Find where the given text appears and provide that cell's center as [X, Y] coordinate. 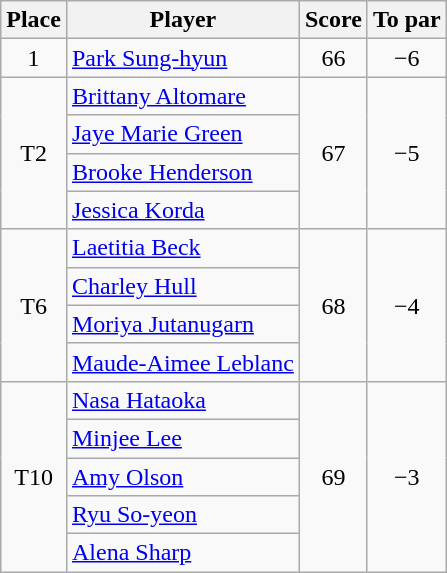
−4 [406, 305]
68 [333, 305]
−5 [406, 153]
67 [333, 153]
1 [34, 58]
Player [182, 20]
Score [333, 20]
Ryu So-yeon [182, 515]
Jaye Marie Green [182, 134]
−3 [406, 476]
66 [333, 58]
Place [34, 20]
Charley Hull [182, 286]
Park Sung-hyun [182, 58]
T2 [34, 153]
Nasa Hataoka [182, 400]
Laetitia Beck [182, 248]
T10 [34, 476]
To par [406, 20]
Jessica Korda [182, 210]
Alena Sharp [182, 553]
−6 [406, 58]
Brooke Henderson [182, 172]
T6 [34, 305]
Moriya Jutanugarn [182, 324]
Brittany Altomare [182, 96]
Maude-Aimee Leblanc [182, 362]
Minjee Lee [182, 438]
69 [333, 476]
Amy Olson [182, 477]
